Pinpoint the cell where the given text exists, returning its [X, Y] midpoint coordinate. 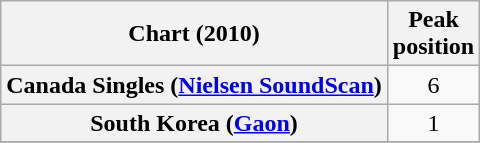
Peakposition [433, 34]
Chart (2010) [194, 34]
6 [433, 85]
1 [433, 123]
South Korea (Gaon) [194, 123]
Canada Singles (Nielsen SoundScan) [194, 85]
